Locate the cell with the specified text and output its (x, y) center coordinate. 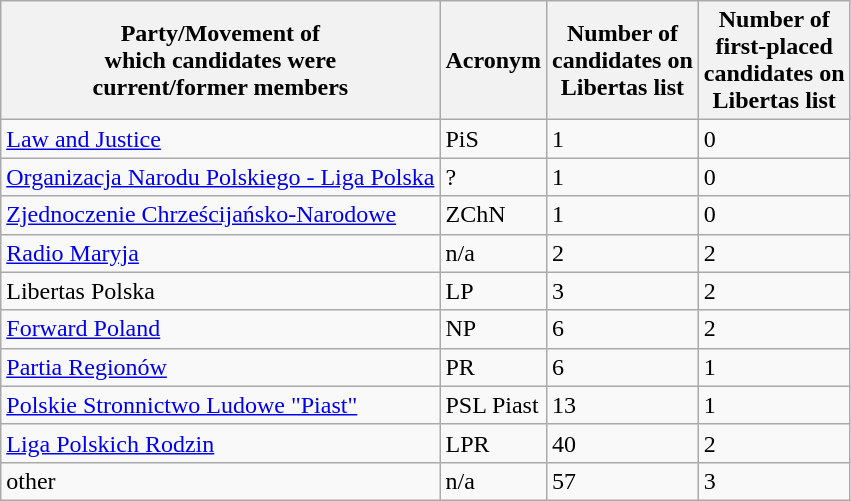
? (494, 177)
Liga Polskich Rodzin (220, 443)
Libertas Polska (220, 291)
Zjednoczenie Chrześcijańsko-Narodowe (220, 215)
Law and Justice (220, 139)
Forward Poland (220, 329)
Organizacja Narodu Polskiego - Liga Polska (220, 177)
ZChN (494, 215)
PiS (494, 139)
LPR (494, 443)
PSL Piast (494, 405)
other (220, 481)
NP (494, 329)
LP (494, 291)
13 (623, 405)
Party/Movement ofwhich candidates werecurrent/former members (220, 60)
Number offirst-placedcandidates onLibertas list (774, 60)
PR (494, 367)
Radio Maryja (220, 253)
40 (623, 443)
Partia Regionów (220, 367)
Polskie Stronnictwo Ludowe "Piast" (220, 405)
Number ofcandidates onLibertas list (623, 60)
Acronym (494, 60)
57 (623, 481)
